Find where the given text appears and provide that cell's center as [X, Y] coordinate. 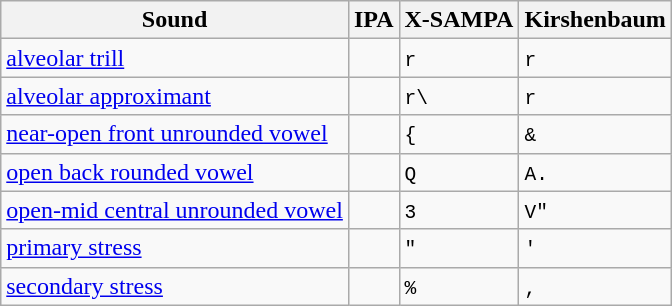
% [459, 286]
IPA [374, 20]
near-open front unrounded vowel [175, 134]
3 [459, 210]
& [595, 134]
Q [459, 172]
open-mid central unrounded vowel [175, 210]
, [595, 286]
alveolar trill [175, 58]
Kirshenbaum [595, 20]
{ [459, 134]
V" [595, 210]
secondary stress [175, 286]
open back rounded vowel [175, 172]
A. [595, 172]
Sound [175, 20]
primary stress [175, 248]
" [459, 248]
' [595, 248]
X-SAMPA [459, 20]
alveolar approximant [175, 96]
r\ [459, 96]
